Return [x, y] of the center of cell containing provided text 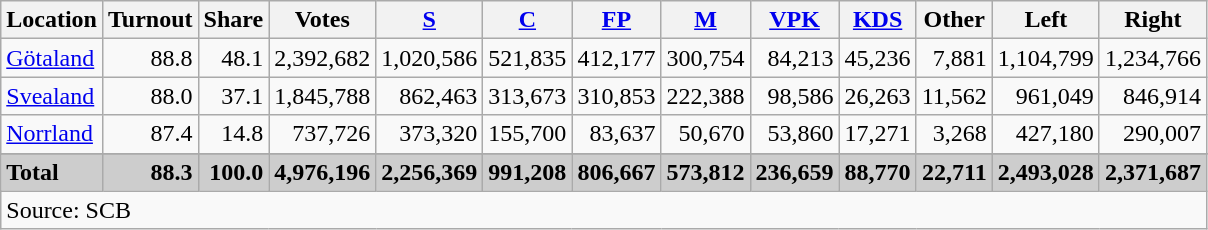
88,770 [878, 172]
2,256,369 [430, 172]
427,180 [1046, 134]
98,586 [794, 96]
37.1 [234, 96]
1,020,586 [430, 58]
1,234,766 [1152, 58]
M [706, 20]
26,263 [878, 96]
17,271 [878, 134]
87.4 [150, 134]
846,914 [1152, 96]
Votes [322, 20]
1,845,788 [322, 96]
Location [52, 20]
412,177 [616, 58]
300,754 [706, 58]
84,213 [794, 58]
7,881 [954, 58]
236,659 [794, 172]
Left [1046, 20]
C [528, 20]
2,371,687 [1152, 172]
991,208 [528, 172]
45,236 [878, 58]
155,700 [528, 134]
88.3 [150, 172]
373,320 [430, 134]
Svealand [52, 96]
Share [234, 20]
53,860 [794, 134]
290,007 [1152, 134]
3,268 [954, 134]
11,562 [954, 96]
VPK [794, 20]
737,726 [322, 134]
Total [52, 172]
Norrland [52, 134]
310,853 [616, 96]
521,835 [528, 58]
573,812 [706, 172]
Götaland [52, 58]
Right [1152, 20]
FP [616, 20]
83,637 [616, 134]
22,711 [954, 172]
KDS [878, 20]
806,667 [616, 172]
50,670 [706, 134]
Turnout [150, 20]
Other [954, 20]
4,976,196 [322, 172]
S [430, 20]
2,392,682 [322, 58]
88.8 [150, 58]
Source: SCB [604, 210]
14.8 [234, 134]
48.1 [234, 58]
222,388 [706, 96]
1,104,799 [1046, 58]
862,463 [430, 96]
100.0 [234, 172]
2,493,028 [1046, 172]
313,673 [528, 96]
88.0 [150, 96]
961,049 [1046, 96]
